Output the (X, Y) coordinate of the center of the cell containing the given text.  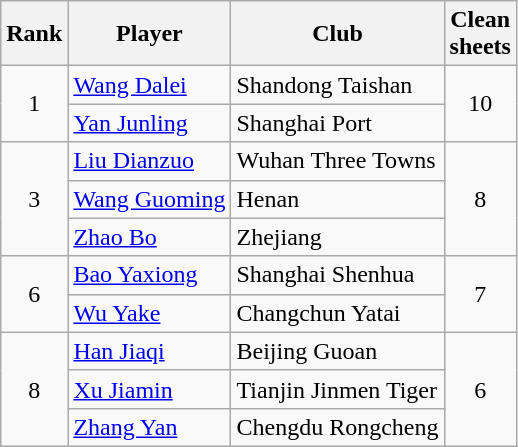
7 (480, 294)
Shanghai Port (338, 123)
Henan (338, 199)
Shanghai Shenhua (338, 275)
Club (338, 34)
Wang Dalei (150, 85)
Cleansheets (480, 34)
Shandong Taishan (338, 85)
Zhang Yan (150, 427)
Zhao Bo (150, 237)
Xu Jiamin (150, 389)
Yan Junling (150, 123)
Rank (34, 34)
Chengdu Rongcheng (338, 427)
3 (34, 199)
Han Jiaqi (150, 351)
Zhejiang (338, 237)
Beijing Guoan (338, 351)
Wu Yake (150, 313)
Tianjin Jinmen Tiger (338, 389)
Wuhan Three Towns (338, 161)
10 (480, 104)
Liu Dianzuo (150, 161)
1 (34, 104)
Bao Yaxiong (150, 275)
Changchun Yatai (338, 313)
Wang Guoming (150, 199)
Player (150, 34)
